Capture the cell that displays the provided text and extract its [x, y] central coordinate. 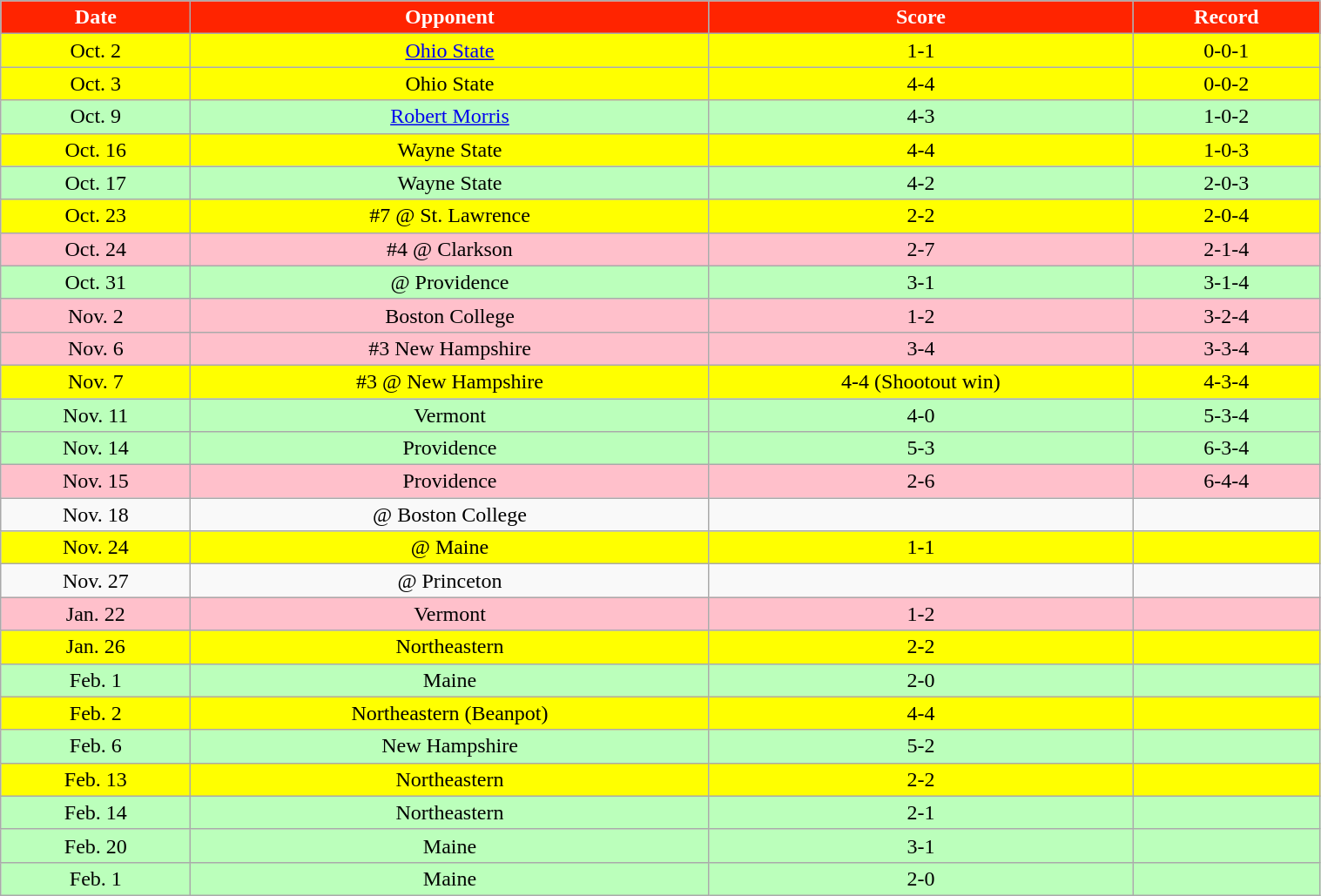
5-3 [921, 448]
Nov. 27 [96, 581]
Oct. 16 [96, 150]
#4 @ Clarkson [449, 249]
4-3-4 [1226, 381]
1-0-2 [1226, 117]
@ Boston College [449, 515]
Feb. 14 [96, 812]
3-1-4 [1226, 282]
#3 @ New Hampshire [449, 381]
Jan. 26 [96, 647]
4-2 [921, 183]
Feb. 6 [96, 746]
3-2-4 [1226, 315]
5-3-4 [1226, 415]
Northeastern (Beanpot) [449, 713]
4-0 [921, 415]
@ Providence [449, 282]
0-0-1 [1226, 51]
Nov. 15 [96, 482]
Nov. 6 [96, 348]
Feb. 20 [96, 845]
2-7 [921, 249]
2-0-3 [1226, 183]
New Hampshire [449, 746]
#3 New Hampshire [449, 348]
Oct. 9 [96, 117]
Date [96, 17]
Nov. 7 [96, 381]
Boston College [449, 315]
Oct. 2 [96, 51]
Nov. 2 [96, 315]
Nov. 14 [96, 448]
2-0-4 [1226, 216]
Nov. 24 [96, 548]
Record [1226, 17]
6-3-4 [1226, 448]
#7 @ St. Lawrence [449, 216]
@ Maine [449, 548]
0-0-2 [1226, 84]
@ Princeton [449, 581]
Oct. 31 [96, 282]
Opponent [449, 17]
Oct. 24 [96, 249]
Nov. 18 [96, 515]
5-2 [921, 746]
6-4-4 [1226, 482]
4-3 [921, 117]
Oct. 3 [96, 84]
Jan. 22 [96, 614]
3-3-4 [1226, 348]
Nov. 11 [96, 415]
2-6 [921, 482]
4-4 (Shootout win) [921, 381]
Robert Morris [449, 117]
2-1-4 [1226, 249]
3-4 [921, 348]
1-0-3 [1226, 150]
Oct. 23 [96, 216]
Oct. 17 [96, 183]
Feb. 13 [96, 779]
Score [921, 17]
2-1 [921, 812]
Feb. 2 [96, 713]
